Output the (X, Y) coordinate of the center of the cell containing the given text.  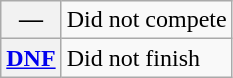
DNF (31, 58)
— (31, 20)
Did not compete (146, 20)
Did not finish (146, 58)
